From the cell containing the given text, extract its center point as [X, Y] coordinate. 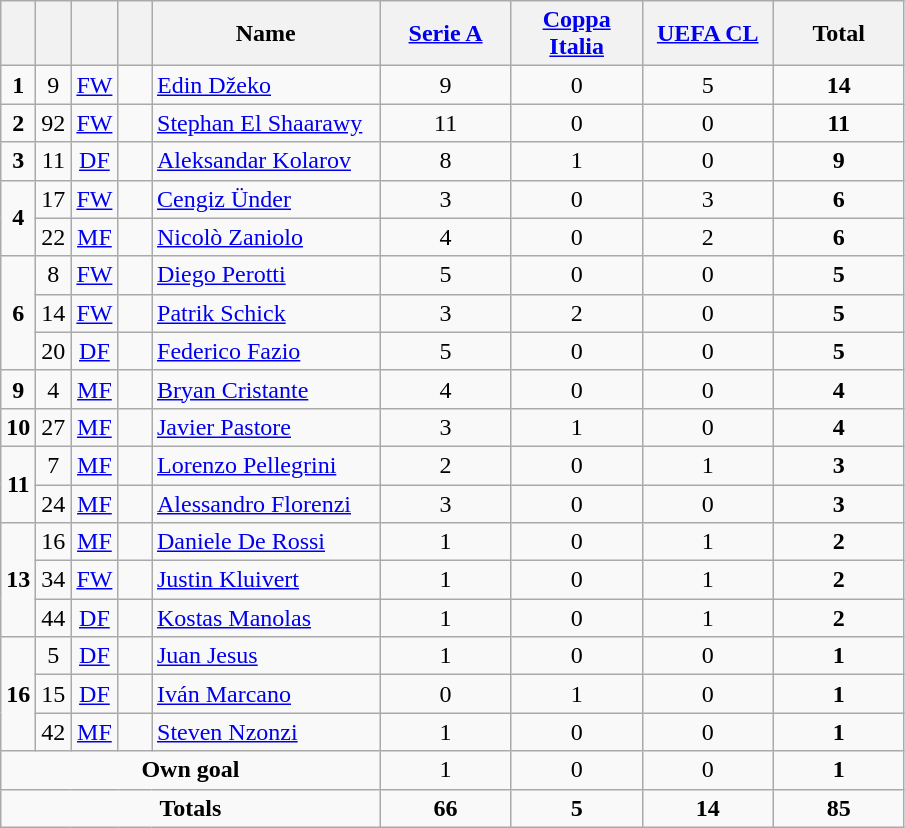
Totals [190, 808]
Bryan Cristante [266, 389]
Daniele De Rossi [266, 542]
34 [54, 580]
UEFA CL [708, 34]
92 [54, 123]
Cengiz Ünder [266, 199]
Coppa Italia [576, 34]
22 [54, 237]
Stephan El Shaarawy [266, 123]
Iván Marcano [266, 694]
7 [54, 465]
Federico Fazio [266, 351]
Own goal [190, 770]
Javier Pastore [266, 427]
44 [54, 618]
27 [54, 427]
20 [54, 351]
Total [838, 34]
Juan Jesus [266, 656]
Lorenzo Pellegrini [266, 465]
10 [18, 427]
Name [266, 34]
24 [54, 503]
Aleksandar Kolarov [266, 161]
Alessandro Florenzi [266, 503]
Steven Nzonzi [266, 732]
Edin Džeko [266, 85]
15 [54, 694]
13 [18, 580]
Justin Kluivert [266, 580]
Patrik Schick [266, 313]
17 [54, 199]
Nicolò Zaniolo [266, 237]
Kostas Manolas [266, 618]
85 [838, 808]
Diego Perotti [266, 275]
66 [446, 808]
Serie A [446, 34]
42 [54, 732]
